Find where the given text appears and provide that cell's center as (x, y) coordinate. 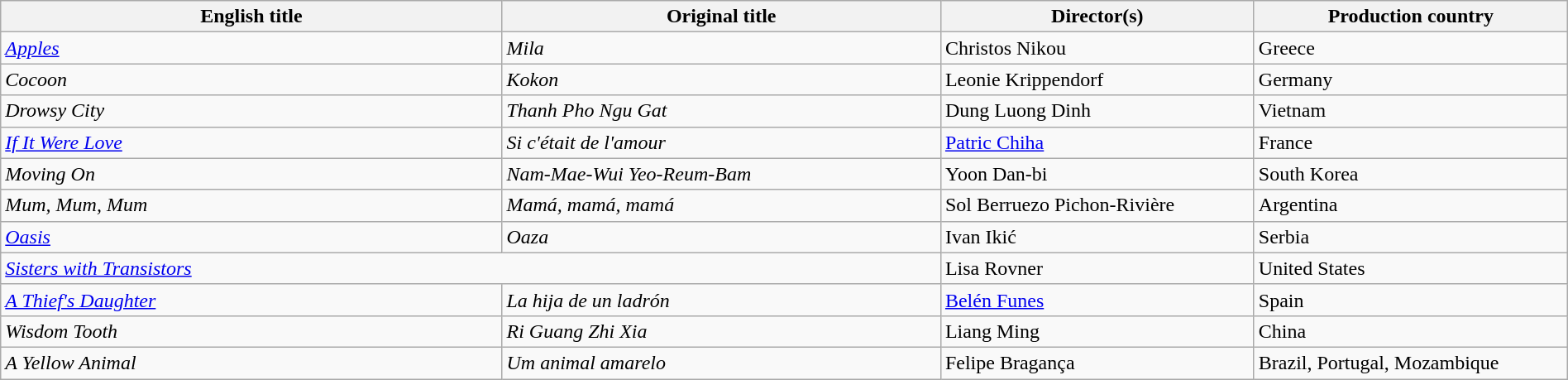
Original title (721, 17)
China (1411, 331)
South Korea (1411, 174)
Liang Ming (1097, 331)
Leonie Krippendorf (1097, 79)
Production country (1411, 17)
Germany (1411, 79)
A Yellow Animal (251, 363)
Oaza (721, 237)
Director(s) (1097, 17)
Mamá, mamá, mamá (721, 205)
Um animal amarelo (721, 363)
Kokon (721, 79)
Wisdom Tooth (251, 331)
Mila (721, 48)
Ivan Ikić (1097, 237)
Patric Chiha (1097, 142)
Vietnam (1411, 111)
Ri Guang Zhi Xia (721, 331)
Cocoon (251, 79)
Spain (1411, 300)
Moving On (251, 174)
Si c'était de l'amour (721, 142)
Greece (1411, 48)
Argentina (1411, 205)
Lisa Rovner (1097, 268)
Yoon Dan-bi (1097, 174)
Apples (251, 48)
English title (251, 17)
Belén Funes (1097, 300)
Nam-Mae-Wui Yeo-Reum-Bam (721, 174)
Sisters with Transistors (471, 268)
Mum, Mum, Mum (251, 205)
La hija de un ladrón (721, 300)
Sol Berruezo Pichon-Rivière (1097, 205)
If It Were Love (251, 142)
United States (1411, 268)
Drowsy City (251, 111)
Brazil, Portugal, Mozambique (1411, 363)
France (1411, 142)
Oasis (251, 237)
Felipe Bragança (1097, 363)
Thanh Pho Ngu Gat (721, 111)
A Thief's Daughter (251, 300)
Dung Luong Dinh (1097, 111)
Christos Nikou (1097, 48)
Serbia (1411, 237)
